From the cell containing the given text, extract its center point as (x, y) coordinate. 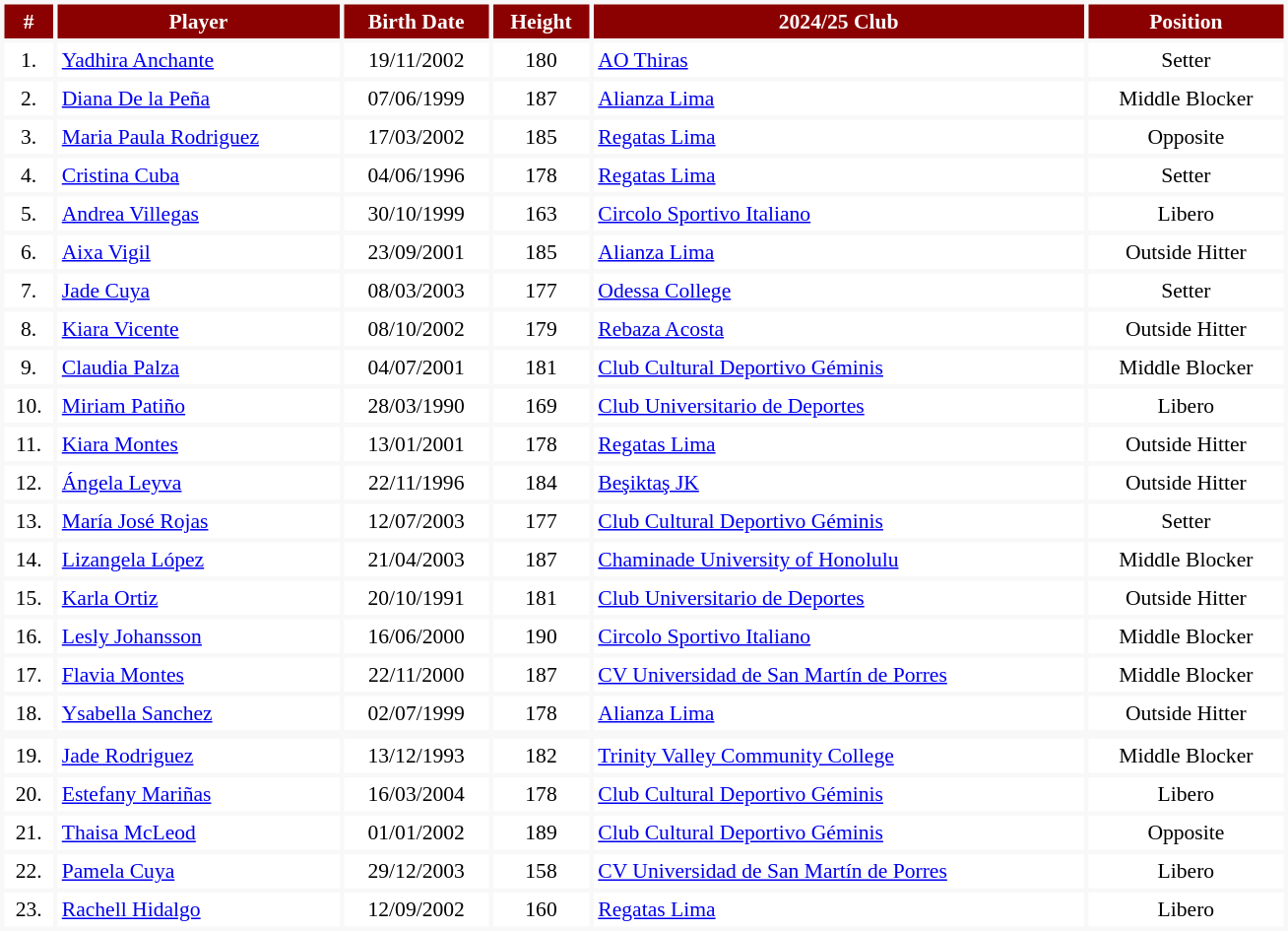
14. (28, 559)
180 (542, 60)
12/07/2003 (416, 521)
Diana De la Peña (198, 98)
30/10/1999 (416, 214)
2. (28, 98)
Pamela Cuya (198, 871)
Yadhira Anchante (198, 60)
Ángela Leyva (198, 482)
Karla Ortiz (198, 598)
21/04/2003 (416, 559)
21. (28, 832)
Odessa College (839, 291)
Chaminade University of Honolulu (839, 559)
Kiara Vicente (198, 328)
13/01/2001 (416, 444)
17/03/2002 (416, 137)
22. (28, 871)
6. (28, 251)
3. (28, 137)
28/03/1990 (416, 405)
10. (28, 405)
07/06/1999 (416, 98)
18. (28, 712)
23/09/2001 (416, 251)
Ysabella Sanchez (198, 712)
Aixa Vigil (198, 251)
Lesly Johansson (198, 635)
Rachell Hidalgo (198, 909)
190 (542, 635)
Birth Date (416, 21)
158 (542, 871)
4. (28, 174)
# (28, 21)
13/12/1993 (416, 756)
12. (28, 482)
Kiara Montes (198, 444)
Player (198, 21)
160 (542, 909)
Claudia Palza (198, 367)
04/07/2001 (416, 367)
16. (28, 635)
13. (28, 521)
184 (542, 482)
22/11/1996 (416, 482)
169 (542, 405)
17. (28, 675)
1. (28, 60)
01/01/2002 (416, 832)
179 (542, 328)
5. (28, 214)
Thaisa McLeod (198, 832)
Maria Paula Rodriguez (198, 137)
8. (28, 328)
Trinity Valley Community College (839, 756)
Beşiktaş JK (839, 482)
20/10/1991 (416, 598)
29/12/2003 (416, 871)
19/11/2002 (416, 60)
Flavia Montes (198, 675)
Jade Rodriguez (198, 756)
11. (28, 444)
Position (1186, 21)
Height (542, 21)
Estefany Mariñas (198, 794)
Miriam Patiño (198, 405)
16/06/2000 (416, 635)
182 (542, 756)
7. (28, 291)
15. (28, 598)
08/03/2003 (416, 291)
19. (28, 756)
2024/25 Club (839, 21)
20. (28, 794)
Lizangela López (198, 559)
02/07/1999 (416, 712)
163 (542, 214)
Andrea Villegas (198, 214)
23. (28, 909)
AO Thiras (839, 60)
9. (28, 367)
04/06/1996 (416, 174)
Rebaza Acosta (839, 328)
12/09/2002 (416, 909)
08/10/2002 (416, 328)
22/11/2000 (416, 675)
16/03/2004 (416, 794)
Jade Cuya (198, 291)
189 (542, 832)
María José Rojas (198, 521)
Cristina Cuba (198, 174)
